For the text-containing cell, return its midpoint in [x, y] coordinate format. 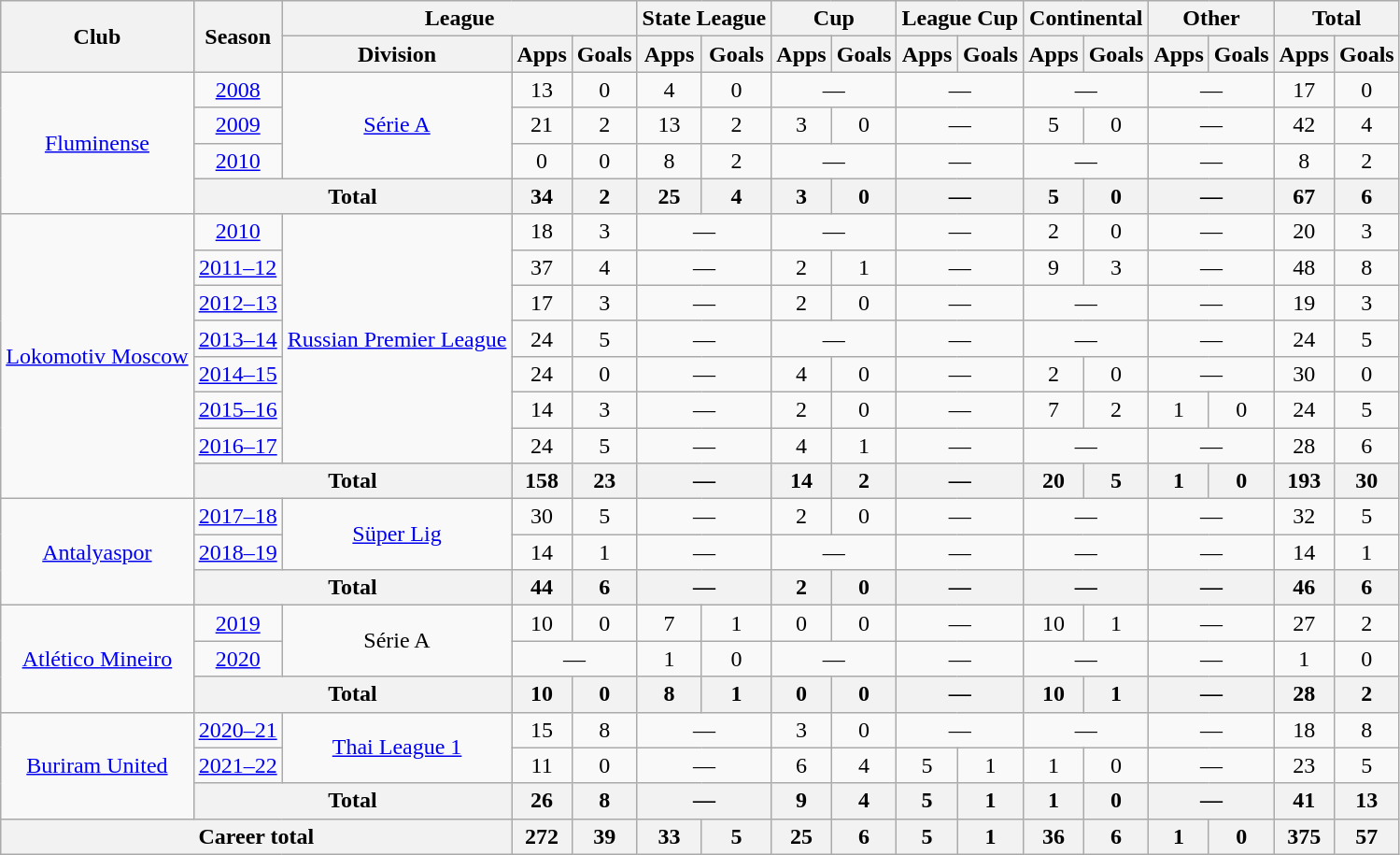
Career total [256, 836]
57 [1366, 836]
Lokomotiv Moscow [97, 356]
19 [1304, 303]
Thai League 1 [397, 748]
272 [542, 836]
42 [1304, 125]
15 [542, 730]
2021–22 [237, 765]
2012–13 [237, 303]
46 [1304, 588]
36 [1054, 836]
193 [1304, 481]
League [460, 19]
2015–16 [237, 409]
21 [542, 125]
33 [669, 836]
41 [1304, 801]
Continental [1086, 19]
2019 [237, 623]
44 [542, 588]
Club [97, 36]
Atlético Mineiro [97, 659]
Süper Lig [397, 534]
Season [237, 36]
2009 [237, 125]
27 [1304, 623]
Russian Premier League [397, 338]
2013–14 [237, 338]
26 [542, 801]
32 [1304, 517]
State League [704, 19]
11 [542, 765]
2020–21 [237, 730]
158 [542, 481]
2020 [237, 659]
2008 [237, 90]
Cup [834, 19]
37 [542, 267]
2011–12 [237, 267]
67 [1304, 196]
375 [1304, 836]
2016–17 [237, 446]
Buriram United [97, 765]
2014–15 [237, 374]
League Cup [960, 19]
34 [542, 196]
Other [1211, 19]
Antalyaspor [97, 552]
Division [397, 54]
48 [1304, 267]
Fluminense [97, 143]
2017–18 [237, 517]
2018–19 [237, 552]
39 [604, 836]
